Detect which cell encompasses the target text, then output its [X, Y] center coordinate. 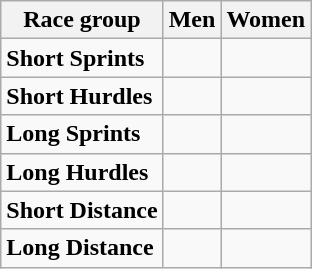
Long Hurdles [82, 172]
Long Distance [82, 248]
Short Hurdles [82, 96]
Short Distance [82, 210]
Women [266, 20]
Men [192, 20]
Race group [82, 20]
Short Sprints [82, 58]
Long Sprints [82, 134]
